Identify which cell holds the provided text, then report its [X, Y] central coordinate. 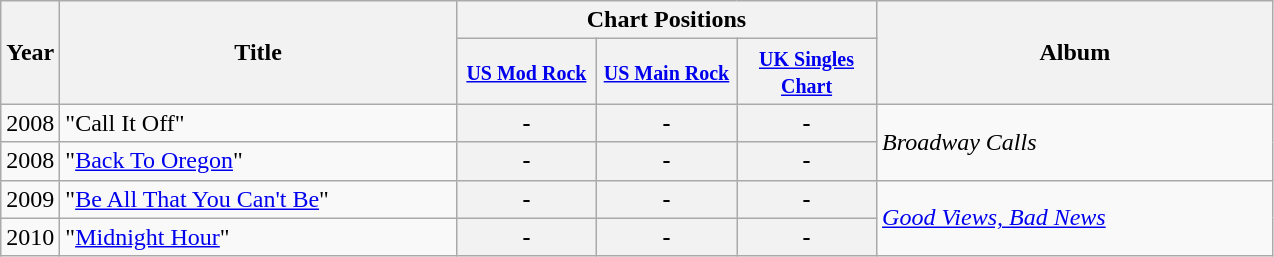
Broadway Calls [1076, 142]
US Main Rock [666, 72]
"Back To Oregon" [258, 161]
UK Singles Chart [806, 72]
"Be All That You Can't Be" [258, 199]
Title [258, 52]
2010 [30, 237]
2009 [30, 199]
"Call It Off" [258, 123]
Year [30, 52]
Album [1076, 52]
Chart Positions [666, 20]
"Midnight Hour" [258, 237]
Good Views, Bad News [1076, 218]
US Mod Rock [526, 72]
